For the text-containing cell, return its midpoint in [x, y] coordinate format. 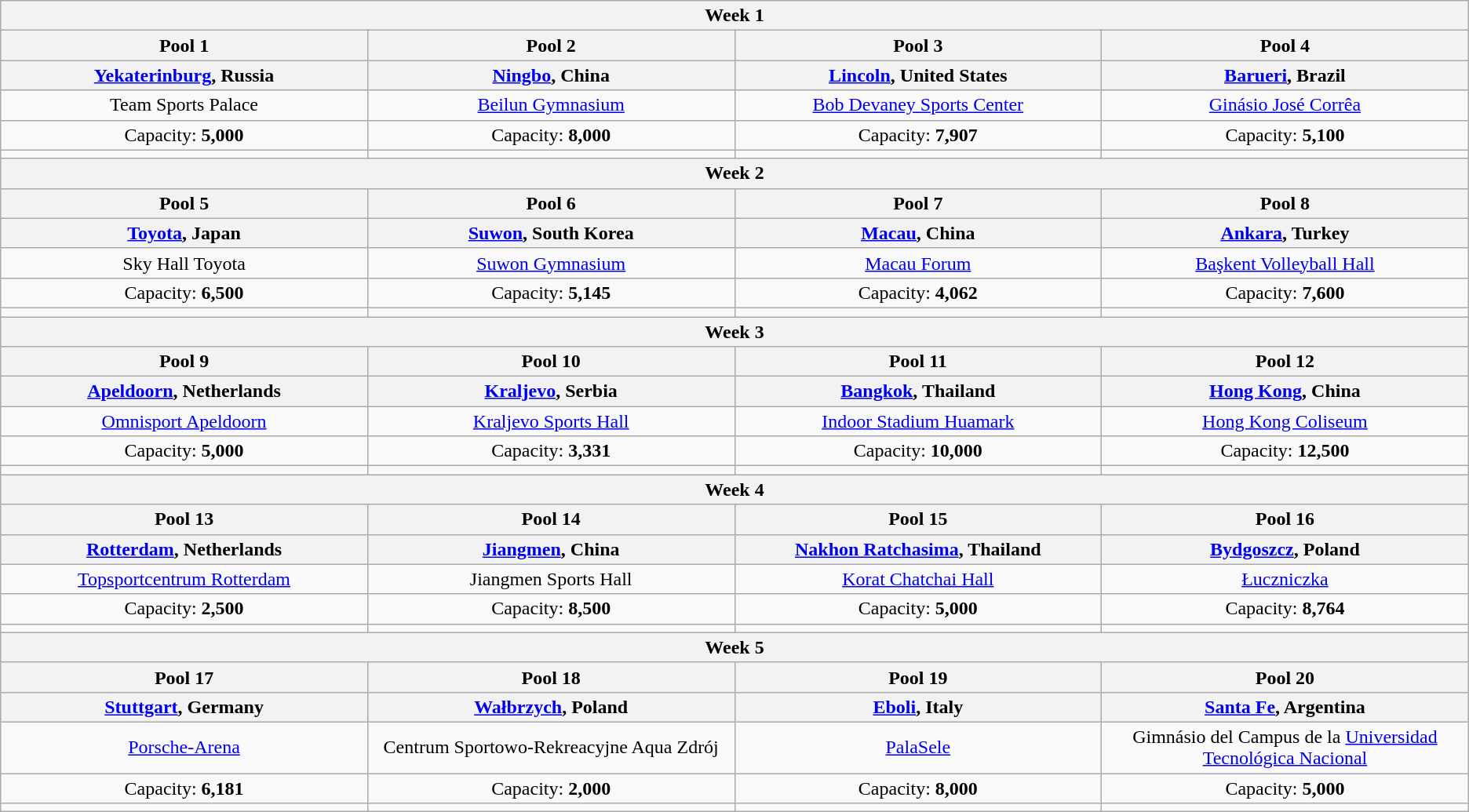
Capacity: 8,764 [1285, 609]
Capacity: 5,100 [1285, 135]
Capacity: 5,145 [551, 293]
Macau Forum [918, 263]
Capacity: 3,331 [551, 451]
Porsche-Arena [184, 747]
Indoor Stadium Huamark [918, 421]
Kraljevo Sports Hall [551, 421]
Gimnásio del Campus de la Universidad Tecnológica Nacional [1285, 747]
Pool 18 [551, 677]
Week 1 [734, 16]
Capacity: 12,500 [1285, 451]
Pool 15 [918, 519]
Macau, China [918, 233]
Bangkok, Thailand [918, 391]
Capacity: 6,181 [184, 788]
Capacity: 10,000 [918, 451]
Pool 11 [918, 362]
Kraljevo, Serbia [551, 391]
Pool 16 [1285, 519]
Pool 2 [551, 46]
Pool 1 [184, 46]
Omnisport Apeldoorn [184, 421]
Capacity: 7,907 [918, 135]
Capacity: 8,500 [551, 609]
Rotterdam, Netherlands [184, 549]
Pool 20 [1285, 677]
Week 3 [734, 332]
Nakhon Ratchasima, Thailand [918, 549]
Capacity: 2,500 [184, 609]
Suwon, South Korea [551, 233]
Pool 10 [551, 362]
Capacity: 4,062 [918, 293]
Capacity: 7,600 [1285, 293]
Pool 14 [551, 519]
Łuczniczka [1285, 579]
Centrum Sportowo-Rekreacyjne Aqua Zdrój [551, 747]
Pool 4 [1285, 46]
Capacity: 2,000 [551, 788]
Başkent Volleyball Hall [1285, 263]
Hong Kong, China [1285, 391]
Yekaterinburg, Russia [184, 75]
Pool 19 [918, 677]
Team Sports Palace [184, 105]
Jiangmen, China [551, 549]
Topsportcentrum Rotterdam [184, 579]
Ningbo, China [551, 75]
Lincoln, United States [918, 75]
Pool 5 [184, 203]
Ankara, Turkey [1285, 233]
Capacity: 6,500 [184, 293]
Jiangmen Sports Hall [551, 579]
Pool 17 [184, 677]
Week 4 [734, 490]
Pool 9 [184, 362]
Sky Hall Toyota [184, 263]
Week 5 [734, 647]
Pool 12 [1285, 362]
Santa Fe, Argentina [1285, 707]
PalaSele [918, 747]
Pool 7 [918, 203]
Wałbrzych, Poland [551, 707]
Pool 3 [918, 46]
Bob Devaney Sports Center [918, 105]
Suwon Gymnasium [551, 263]
Beilun Gymnasium [551, 105]
Stuttgart, Germany [184, 707]
Hong Kong Coliseum [1285, 421]
Eboli, Italy [918, 707]
Bydgoszcz, Poland [1285, 549]
Barueri, Brazil [1285, 75]
Apeldoorn, Netherlands [184, 391]
Pool 6 [551, 203]
Korat Chatchai Hall [918, 579]
Toyota, Japan [184, 233]
Pool 8 [1285, 203]
Ginásio José Corrêa [1285, 105]
Week 2 [734, 173]
Pool 13 [184, 519]
